Locate the cell with the specified text and output its (x, y) center coordinate. 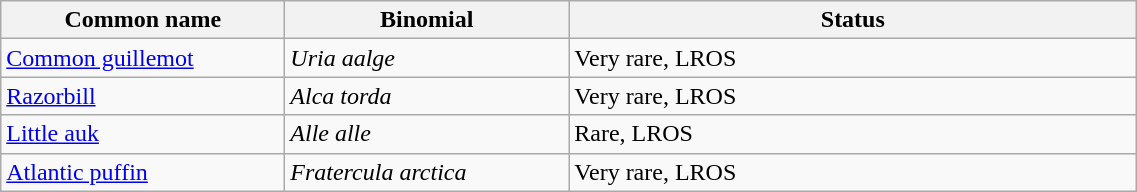
Rare, LROS (853, 134)
Common guillemot (143, 58)
Little auk (143, 134)
Status (853, 20)
Atlantic puffin (143, 172)
Razorbill (143, 96)
Common name (143, 20)
Alca torda (427, 96)
Uria aalge (427, 58)
Binomial (427, 20)
Fratercula arctica (427, 172)
Alle alle (427, 134)
